Search for the cell housing the specified text and yield its [x, y] center coordinate. 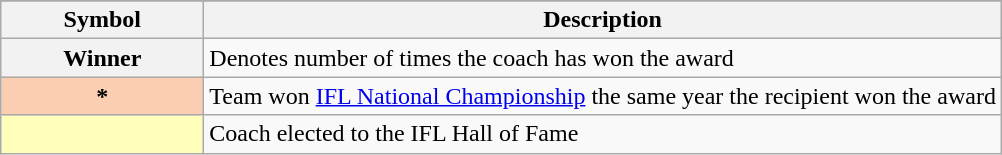
Winner [102, 58]
Description [603, 20]
Coach elected to the IFL Hall of Fame [603, 134]
Denotes number of times the coach has won the award [603, 58]
* [102, 96]
Team won IFL National Championship the same year the recipient won the award [603, 96]
Symbol [102, 20]
